Locate the cell with the specified text and output its [X, Y] center coordinate. 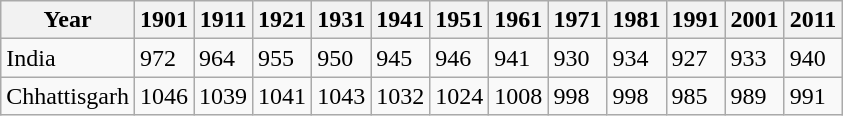
1941 [400, 20]
1951 [460, 20]
India [68, 58]
946 [460, 58]
933 [754, 58]
955 [282, 58]
964 [224, 58]
1024 [460, 96]
972 [164, 58]
930 [578, 58]
1961 [518, 20]
2001 [754, 20]
1931 [342, 20]
1911 [224, 20]
989 [754, 96]
2011 [813, 20]
Year [68, 20]
985 [696, 96]
1971 [578, 20]
945 [400, 58]
1046 [164, 96]
991 [813, 96]
Chhattisgarh [68, 96]
927 [696, 58]
940 [813, 58]
1991 [696, 20]
1981 [636, 20]
1901 [164, 20]
1041 [282, 96]
934 [636, 58]
1008 [518, 96]
1032 [400, 96]
950 [342, 58]
1921 [282, 20]
1039 [224, 96]
1043 [342, 96]
941 [518, 58]
